Return the (x, y) coordinate for the center point of the cell that contains the specified text.  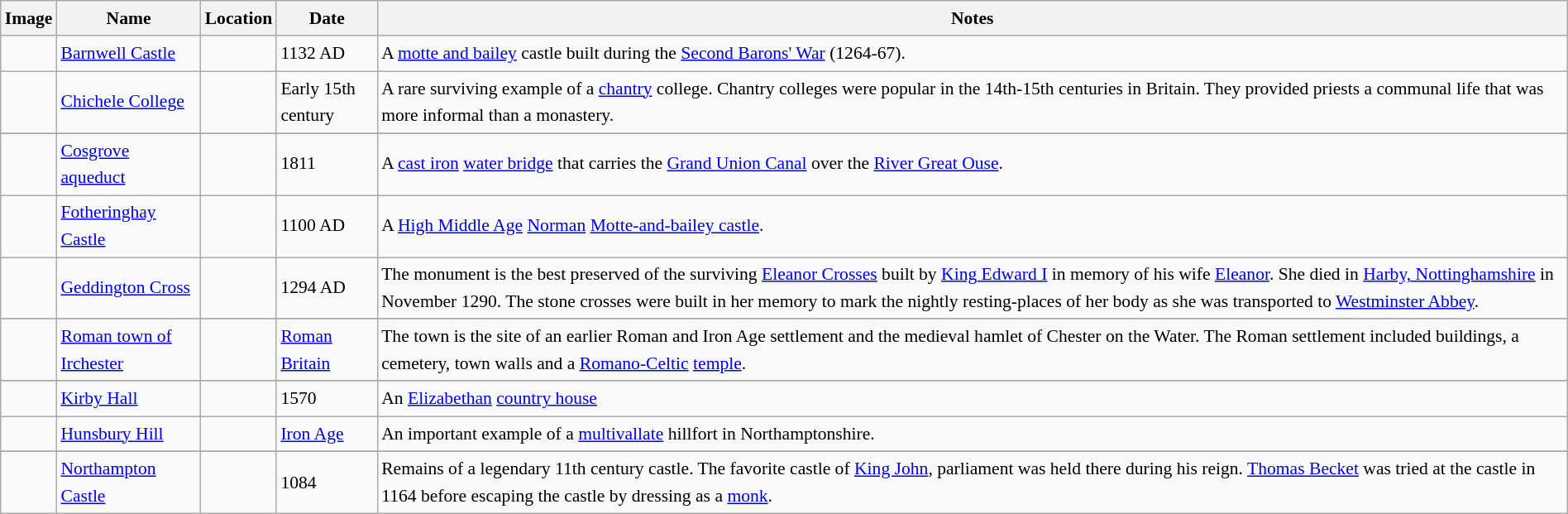
1132 AD (327, 55)
Barnwell Castle (128, 55)
1811 (327, 164)
1100 AD (327, 227)
Roman town of Irchester (128, 351)
Chichele College (128, 103)
Early 15th century (327, 103)
Hunsbury Hill (128, 434)
Name (128, 18)
An important example of a multivallate hillfort in Northamptonshire. (973, 434)
1084 (327, 483)
Notes (973, 18)
A motte and bailey castle built during the Second Barons' War (1264-67). (973, 55)
Geddington Cross (128, 288)
Date (327, 18)
Kirby Hall (128, 399)
A High Middle Age Norman Motte-and-bailey castle. (973, 227)
Cosgrove aqueduct (128, 164)
1570 (327, 399)
An Elizabethan country house (973, 399)
Northampton Castle (128, 483)
Fotheringhay Castle (128, 227)
Iron Age (327, 434)
A cast iron water bridge that carries the Grand Union Canal over the River Great Ouse. (973, 164)
Roman Britain (327, 351)
Location (239, 18)
Image (29, 18)
1294 AD (327, 288)
